Detect which cell encompasses the target text, then output its (x, y) center coordinate. 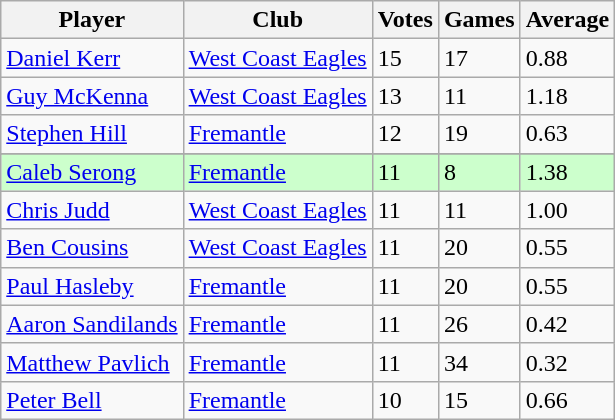
Matthew Pavlich (92, 362)
Daniel Kerr (92, 58)
0.66 (568, 400)
17 (479, 58)
10 (405, 400)
1.18 (568, 96)
Aaron Sandilands (92, 324)
12 (405, 134)
Stephen Hill (92, 134)
Paul Hasleby (92, 286)
34 (479, 362)
Guy McKenna (92, 96)
Average (568, 20)
0.88 (568, 58)
Club (278, 20)
Votes (405, 20)
8 (479, 172)
0.63 (568, 134)
Caleb Serong (92, 172)
26 (479, 324)
Games (479, 20)
Chris Judd (92, 210)
Peter Bell (92, 400)
Ben Cousins (92, 248)
19 (479, 134)
1.38 (568, 172)
0.32 (568, 362)
13 (405, 96)
1.00 (568, 210)
Player (92, 20)
0.42 (568, 324)
